Capture the cell that displays the provided text and extract its [x, y] central coordinate. 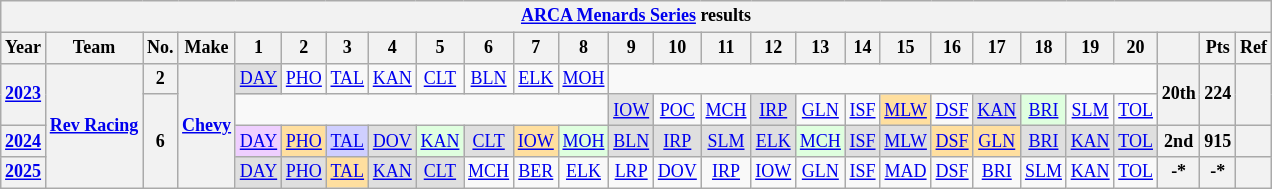
18 [1044, 48]
16 [952, 48]
19 [1090, 48]
17 [997, 48]
7 [536, 48]
5 [440, 48]
20 [1136, 48]
Year [24, 48]
10 [677, 48]
Team [94, 48]
1 [258, 48]
9 [632, 48]
13 [821, 48]
2023 [24, 94]
4 [392, 48]
20th [1178, 94]
11 [726, 48]
Ref [1254, 48]
15 [906, 48]
Chevy [207, 126]
2025 [24, 172]
MAD [906, 172]
2024 [24, 140]
No. [160, 48]
12 [774, 48]
Rev Racing [94, 126]
14 [862, 48]
POC [677, 110]
ARCA Menards Series results [636, 16]
915 [1218, 140]
Pts [1218, 48]
224 [1218, 94]
2nd [1178, 140]
BER [536, 172]
Make [207, 48]
8 [584, 48]
3 [347, 48]
LRP [632, 172]
